For the text-containing cell, return its midpoint in [x, y] coordinate format. 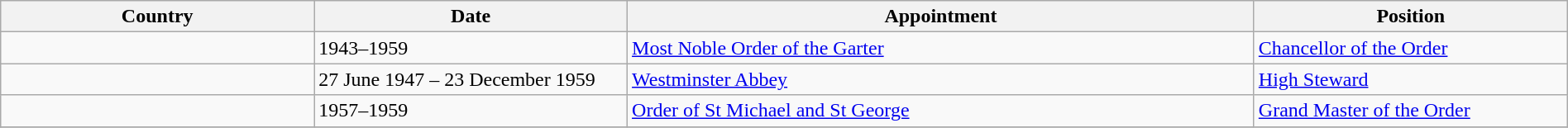
Order of St Michael and St George [941, 111]
Date [471, 17]
Grand Master of the Order [1411, 111]
Westminster Abbey [941, 79]
27 June 1947 – 23 December 1959 [471, 79]
Position [1411, 17]
Appointment [941, 17]
Most Noble Order of the Garter [941, 48]
Chancellor of the Order [1411, 48]
High Steward [1411, 79]
1957–1959 [471, 111]
1943–1959 [471, 48]
Country [157, 17]
